Determine the (x, y) coordinate at the center of the cell enclosing the given text.  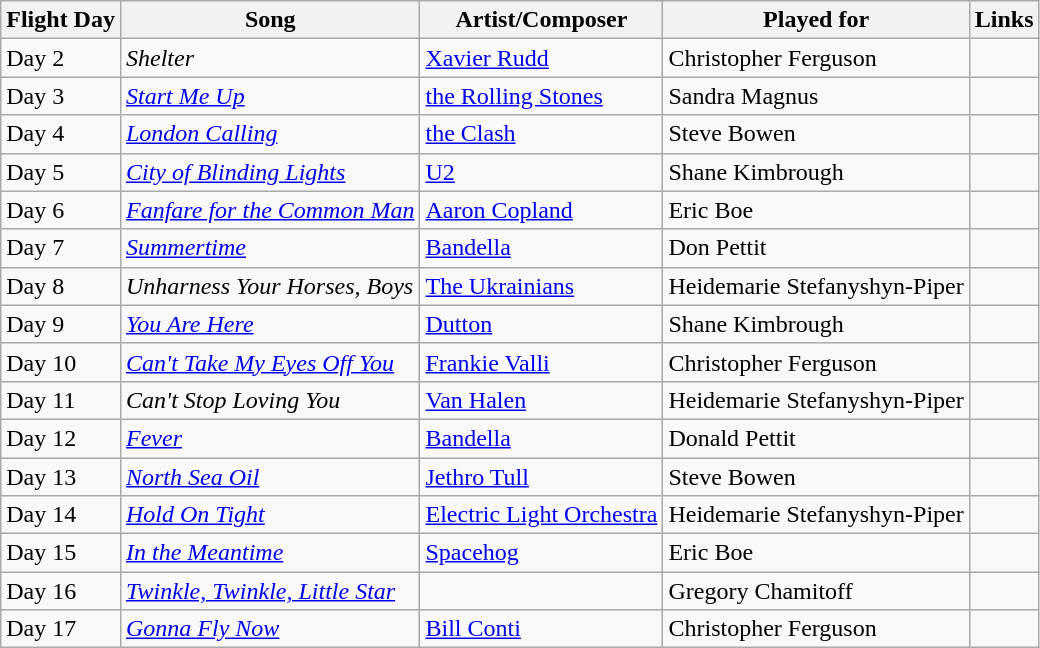
Artist/Composer (542, 20)
Gonna Fly Now (270, 629)
Day 4 (61, 134)
In the Meantime (270, 553)
Xavier Rudd (542, 58)
Day 9 (61, 324)
Frankie Valli (542, 362)
Day 14 (61, 515)
Summertime (270, 248)
Aaron Copland (542, 210)
Played for (816, 20)
City of Blinding Lights (270, 172)
U2 (542, 172)
Dutton (542, 324)
Van Halen (542, 400)
Day 12 (61, 438)
Day 11 (61, 400)
Day 17 (61, 629)
Day 15 (61, 553)
Shelter (270, 58)
Day 3 (61, 96)
Twinkle, Twinkle, Little Star (270, 591)
Fever (270, 438)
the Rolling Stones (542, 96)
Day 10 (61, 362)
Start Me Up (270, 96)
Donald Pettit (816, 438)
Fanfare for the Common Man (270, 210)
You Are Here (270, 324)
Song (270, 20)
Day 7 (61, 248)
Day 16 (61, 591)
Don Pettit (816, 248)
Spacehog (542, 553)
Unharness Your Horses, Boys (270, 286)
Day 6 (61, 210)
Flight Day (61, 20)
Day 2 (61, 58)
North Sea Oil (270, 477)
Links (1004, 20)
Sandra Magnus (816, 96)
Can't Stop Loving You (270, 400)
Day 13 (61, 477)
Gregory Chamitoff (816, 591)
Day 5 (61, 172)
Day 8 (61, 286)
Electric Light Orchestra (542, 515)
Can't Take My Eyes Off You (270, 362)
the Clash (542, 134)
The Ukrainians (542, 286)
Hold On Tight (270, 515)
London Calling (270, 134)
Bill Conti (542, 629)
Jethro Tull (542, 477)
